From the cell containing the given text, extract its center point as (X, Y) coordinate. 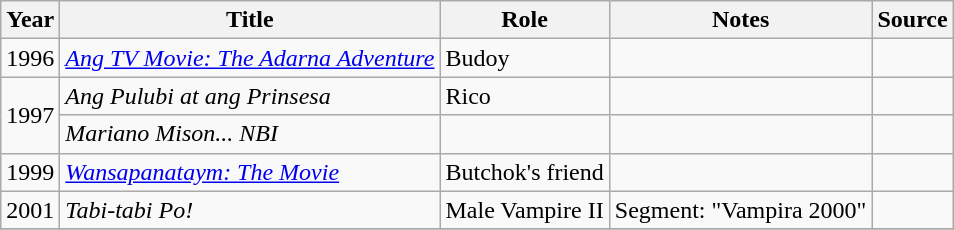
Title (250, 20)
Source (912, 20)
Segment: "Vampira 2000" (740, 210)
Ang TV Movie: The Adarna Adventure (250, 58)
2001 (30, 210)
Rico (524, 96)
1999 (30, 172)
Wansapanataym: The Movie (250, 172)
Butchok's friend (524, 172)
Ang Pulubi at ang Prinsesa (250, 96)
Notes (740, 20)
Role (524, 20)
1996 (30, 58)
Tabi-tabi Po! (250, 210)
1997 (30, 115)
Male Vampire II (524, 210)
Mariano Mison... NBI (250, 134)
Year (30, 20)
Budoy (524, 58)
